Output the [X, Y] coordinate of the center of the cell containing the given text.  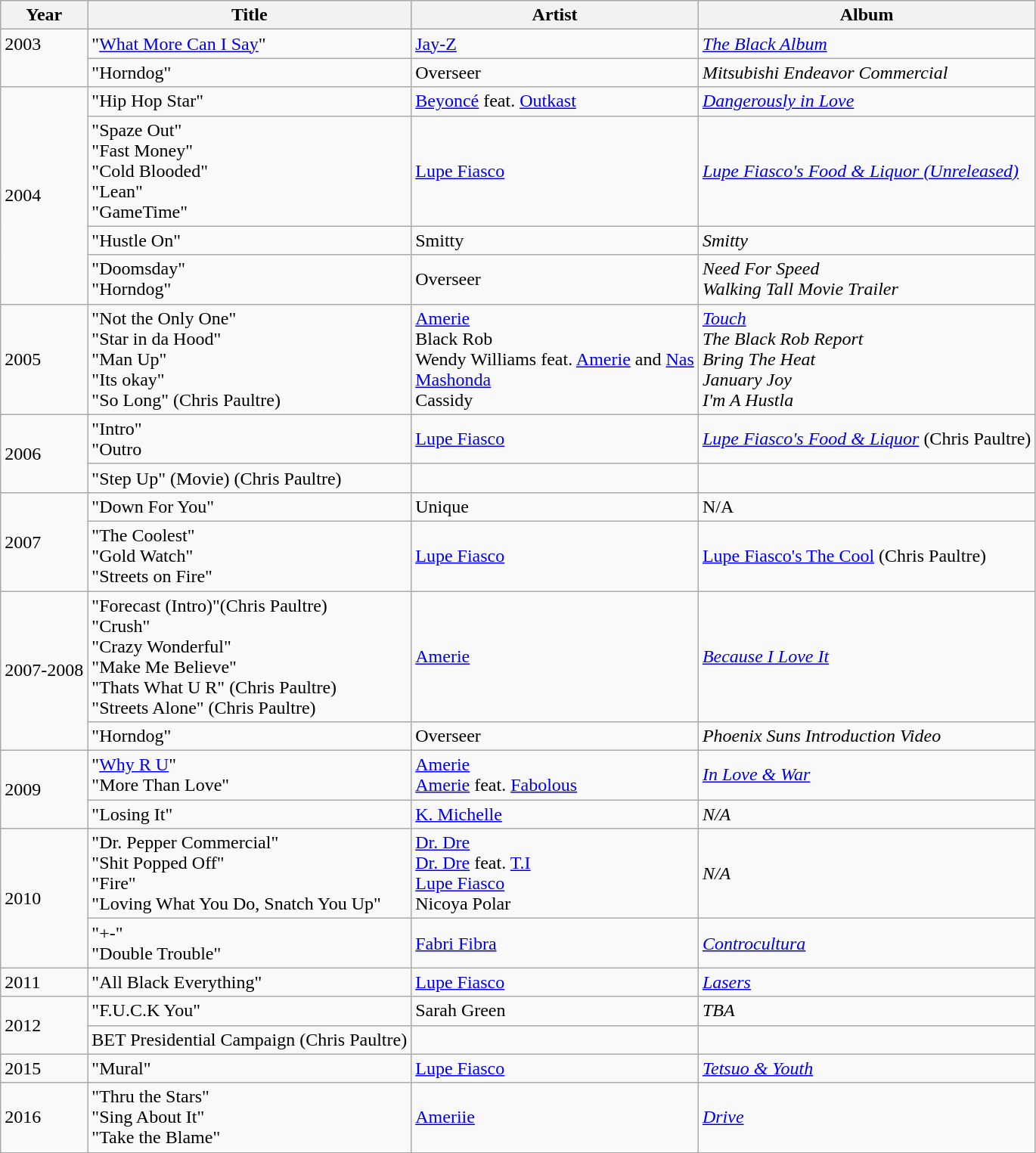
"+-""Double Trouble" [250, 944]
Tetsuo & Youth [867, 1068]
Dr. DreDr. Dre feat. T.ILupe FiascoNicoya Polar [555, 874]
Lupe Fiasco's Food & Liquor (Chris Paultre) [867, 439]
2012 [44, 1025]
Album [867, 15]
2005 [44, 359]
"All Black Everything" [250, 982]
"What More Can I Say" [250, 44]
Sarah Green [555, 1011]
BET Presidential Campaign (Chris Paultre) [250, 1040]
Year [44, 15]
Ameriie [555, 1117]
"Thru the Stars""Sing About It""Take the Blame" [250, 1117]
Amerie [555, 656]
Drive [867, 1117]
2009 [44, 789]
K. Michelle [555, 814]
Controcultura [867, 944]
2006 [44, 454]
Lasers [867, 982]
"Not the Only One""Star in da Hood""Man Up""Its okay" "So Long" (Chris Paultre) [250, 359]
2007 [44, 541]
2011 [44, 982]
Need For SpeedWalking Tall Movie Trailer [867, 280]
TouchThe Black Rob ReportBring The HeatJanuary JoyI'm A Hustla [867, 359]
"Hip Hop Star" [250, 101]
2007-2008 [44, 671]
AmerieAmerie feat. Fabolous [555, 776]
"Intro""Outro [250, 439]
"Doomsday""Horndog" [250, 280]
"Spaze Out""Fast Money""Cold Blooded""Lean""GameTime" [250, 171]
Fabri Fibra [555, 944]
"The Coolest""Gold Watch""Streets on Fire" [250, 556]
Because I Love It [867, 656]
The Black Album [867, 44]
"Mural" [250, 1068]
2004 [44, 195]
In Love & War [867, 776]
"Forecast (Intro)"(Chris Paultre)"Crush""Crazy Wonderful""Make Me Believe""Thats What U R" (Chris Paultre) "Streets Alone" (Chris Paultre) [250, 656]
"F.U.C.K You" [250, 1011]
"Dr. Pepper Commercial""Shit Popped Off""Fire""Loving What You Do, Snatch You Up" [250, 874]
AmerieBlack RobWendy Williams feat. Amerie and NasMashonda Cassidy [555, 359]
2015 [44, 1068]
Jay-Z [555, 44]
Artist [555, 15]
Dangerously in Love [867, 101]
"Why R U""More Than Love" [250, 776]
2010 [44, 898]
TBA [867, 1011]
"Hustle On" [250, 240]
Phoenix Suns Introduction Video [867, 736]
2016 [44, 1117]
Mitsubishi Endeavor Commercial [867, 73]
"Down For You" [250, 507]
2003 [44, 58]
"Step Up" (Movie) (Chris Paultre) [250, 478]
Lupe Fiasco's The Cool (Chris Paultre) [867, 556]
Unique [555, 507]
"Losing It" [250, 814]
Lupe Fiasco's Food & Liquor (Unreleased) [867, 171]
Title [250, 15]
Beyoncé feat. Outkast [555, 101]
